Return the [X, Y] coordinate for the center point of the cell that contains the specified text.  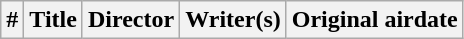
Director [130, 20]
# [12, 20]
Title [54, 20]
Original airdate [374, 20]
Writer(s) [234, 20]
